Search for the cell housing the specified text and yield its (X, Y) center coordinate. 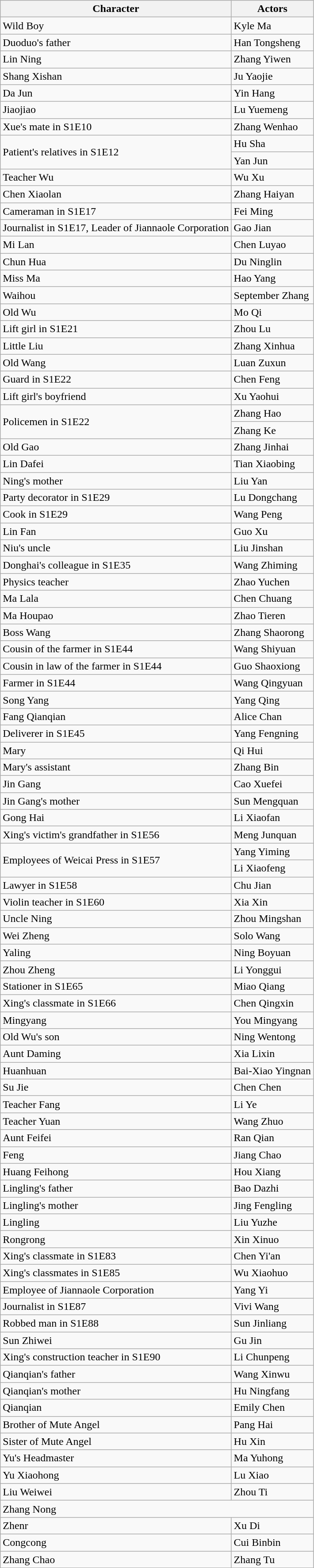
Waihou (116, 295)
Pang Hai (272, 1425)
Zhang Xinhua (272, 346)
Actors (272, 9)
Cook in S1E29 (116, 515)
Liu Weiwei (116, 1492)
Jiaojiao (116, 110)
Violin teacher in S1E60 (116, 902)
Mo Qi (272, 312)
Yu Xiaohong (116, 1475)
Cousin in law of the farmer in S1E44 (116, 666)
Guo Xu (272, 531)
Yang Yiming (272, 852)
Hao Yang (272, 279)
Ning's mother (116, 480)
Duoduo's father (116, 43)
September Zhang (272, 295)
Li Xiaofeng (272, 868)
Mi Lan (116, 245)
Lin Fan (116, 531)
Yan Jun (272, 160)
Ma Yuhong (272, 1458)
Zhang Wenhao (272, 127)
Mary's assistant (116, 767)
Ma Lala (116, 599)
Cui Binbin (272, 1542)
Lawyer in S1E58 (116, 885)
Huang Feihong (116, 1172)
Little Liu (116, 346)
Bao Dazhi (272, 1189)
Gao Jian (272, 228)
Miao Qiang (272, 986)
Zhou Lu (272, 329)
Jin Gang (116, 784)
Hu Xin (272, 1441)
Hu Ningfang (272, 1391)
Niu's uncle (116, 548)
Lingling's father (116, 1189)
Robbed man in S1E88 (116, 1324)
Congcong (116, 1542)
Cameraman in S1E17 (116, 211)
Zhang Tu (272, 1559)
Zhang Haiyan (272, 194)
Teacher Fang (116, 1104)
Chu Jian (272, 885)
Yin Hang (272, 93)
Fei Ming (272, 211)
Xue's mate in S1E10 (116, 127)
Miss Ma (116, 279)
Chen Qingxin (272, 1003)
Teacher Yuan (116, 1121)
Character (116, 9)
Sun Zhiwei (116, 1340)
Cao Xuefei (272, 784)
Li Xiaofan (272, 818)
Zhang Nong (157, 1509)
Zhou Zheng (116, 969)
Cousin of the farmer in S1E44 (116, 649)
Du Ninglin (272, 262)
Ran Qian (272, 1138)
Uncle Ning (116, 919)
Wang Shiyuan (272, 649)
Ning Wentong (272, 1037)
Ning Boyuan (272, 952)
Jiang Chao (272, 1155)
Gong Hai (116, 818)
Sun Jinliang (272, 1324)
Wang Zhiming (272, 565)
Zhang Ke (272, 430)
Gu Jin (272, 1340)
Lin Ning (116, 59)
Li Ye (272, 1104)
Old Wu (116, 312)
Farmer in S1E44 (116, 683)
Zhou Mingshan (272, 919)
Deliverer in S1E45 (116, 733)
Wu Xiaohuo (272, 1273)
Teacher Wu (116, 177)
Old Wang (116, 363)
Xia Lixin (272, 1054)
Yu's Headmaster (116, 1458)
Chen Xiaolan (116, 194)
Chen Feng (272, 379)
Xing's classmate in S1E66 (116, 1003)
Aunt Daming (116, 1054)
Da Jun (116, 93)
Journalist in S1E17, Leader of Jiannaole Corporation (116, 228)
Meng Junquan (272, 835)
Lift girl's boyfriend (116, 396)
Employee of Jiannaole Corporation (116, 1290)
Li Chunpeng (272, 1357)
Xia Xin (272, 902)
Kyle Ma (272, 26)
Vivi Wang (272, 1307)
Rongrong (116, 1239)
Shang Xishan (116, 76)
Sun Mengquan (272, 801)
Wang Qingyuan (272, 683)
Luan Zuxun (272, 363)
Yaling (116, 952)
Zhou Ti (272, 1492)
Zhao Yuchen (272, 582)
Liu Yuzhe (272, 1222)
Wild Boy (116, 26)
Journalist in S1E87 (116, 1307)
Zhang Chao (116, 1559)
Chun Hua (116, 262)
Yang Qing (272, 700)
Qianqian's father (116, 1374)
Stationer in S1E65 (116, 986)
Liu Jinshan (272, 548)
Boss Wang (116, 632)
Wang Xinwu (272, 1374)
Fang Qianqian (116, 716)
Yang Fengning (272, 733)
Lu Xiao (272, 1475)
Physics teacher (116, 582)
Chen Luyao (272, 245)
Donghai's colleague in S1E35 (116, 565)
Feng (116, 1155)
Lingling's mother (116, 1205)
Xu Di (272, 1525)
Zhang Yiwen (272, 59)
Song Yang (116, 700)
Zhang Shaorong (272, 632)
Sister of Mute Angel (116, 1441)
Policemen in S1E22 (116, 422)
Hu Sha (272, 143)
Zhang Jinhai (272, 447)
Zhenr (116, 1525)
Wang Zhuo (272, 1121)
Lin Dafei (116, 464)
Employees of Weicai Press in S1E57 (116, 860)
Lift girl in S1E21 (116, 329)
Aunt Feifei (116, 1138)
Chen Chen (272, 1088)
Xing's classmate in S1E83 (116, 1256)
Guo Shaoxiong (272, 666)
Qianqian's mother (116, 1391)
Tian Xiaobing (272, 464)
Wang Peng (272, 515)
Yang Yi (272, 1290)
Han Tongsheng (272, 43)
Huanhuan (116, 1071)
Zhang Bin (272, 767)
Ma Houpao (116, 616)
Patient's relatives in S1E12 (116, 152)
Xu Yaohui (272, 396)
Qianqian (116, 1408)
Jing Fengling (272, 1205)
Xing's victim's grandfather in S1E56 (116, 835)
Brother of Mute Angel (116, 1425)
Party decorator in S1E29 (116, 498)
Liu Yan (272, 480)
Su Jie (116, 1088)
Jin Gang's mother (116, 801)
Alice Chan (272, 716)
Guard in S1E22 (116, 379)
Xing's construction teacher in S1E90 (116, 1357)
Qi Hui (272, 751)
Old Wu's son (116, 1037)
Bai-Xiao Yingnan (272, 1071)
Old Gao (116, 447)
You Mingyang (272, 1020)
Mary (116, 751)
Chen Chuang (272, 599)
Emily Chen (272, 1408)
Li Yonggui (272, 969)
Ju Yaojie (272, 76)
Zhao Tieren (272, 616)
Xing's classmates in S1E85 (116, 1273)
Wu Xu (272, 177)
Lingling (116, 1222)
Lu Yuemeng (272, 110)
Solo Wang (272, 936)
Xin Xinuo (272, 1239)
Zhang Hao (272, 413)
Wei Zheng (116, 936)
Chen Yi'an (272, 1256)
Hou Xiang (272, 1172)
Mingyang (116, 1020)
Lu Dongchang (272, 498)
